Pinpoint the cell where the given text exists, returning its (x, y) midpoint coordinate. 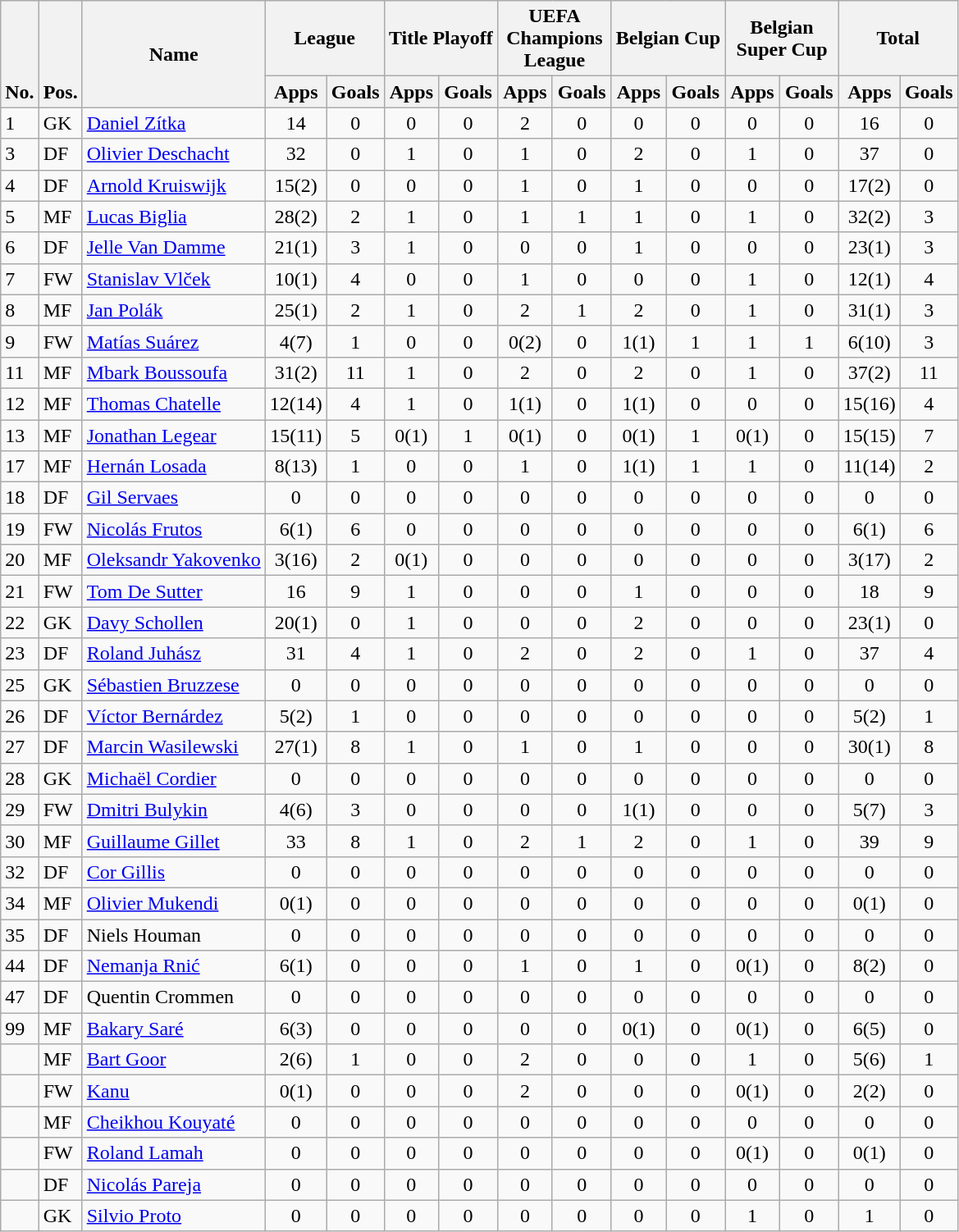
12 (20, 404)
League (325, 39)
5(7) (870, 810)
28 (20, 778)
31(2) (295, 372)
Name (174, 54)
Bakary Saré (174, 1029)
33 (295, 841)
Jelle Van Damme (174, 248)
Daniel Zítka (174, 123)
2(2) (870, 1091)
17 (20, 467)
Nicolás Pareja (174, 1184)
Dmitri Bulykin (174, 810)
Sébastien Bruzzese (174, 685)
12(14) (295, 404)
8(2) (870, 966)
Olivier Deschacht (174, 154)
Víctor Bernárdez (174, 716)
6(5) (870, 1029)
14 (295, 123)
Marcin Wasilewski (174, 747)
Lucas Biglia (174, 217)
44 (20, 966)
37(2) (870, 372)
0(2) (525, 341)
30 (20, 841)
Quentin Crommen (174, 997)
Bart Goor (174, 1060)
35 (20, 934)
Hernán Losada (174, 467)
Davy Schollen (174, 623)
11(14) (870, 467)
Oleksandr Yakovenko (174, 560)
5(6) (870, 1060)
Jonathan Legear (174, 436)
Thomas Chatelle (174, 404)
34 (20, 903)
39 (870, 841)
No. (20, 54)
Nemanja Rnić (174, 966)
15(2) (295, 185)
13 (20, 436)
Gil Servaes (174, 498)
20 (20, 560)
20(1) (295, 623)
30(1) (870, 747)
12(1) (870, 279)
6(3) (295, 1029)
Title Playoff (441, 39)
Silvio Proto (174, 1216)
Arnold Kruiswijk (174, 185)
Jan Polák (174, 310)
47 (20, 997)
23 (20, 654)
6(10) (870, 341)
27(1) (295, 747)
Roland Juhász (174, 654)
Guillaume Gillet (174, 841)
3(16) (295, 560)
Michaël Cordier (174, 778)
Tom De Sutter (174, 591)
Kanu (174, 1091)
17(2) (870, 185)
15(11) (295, 436)
Niels Houman (174, 934)
Mbark Boussoufa (174, 372)
4(7) (295, 341)
Olivier Mukendi (174, 903)
19 (20, 529)
Belgian Cup (668, 39)
15(15) (870, 436)
Total (897, 39)
10(1) (295, 279)
22 (20, 623)
27 (20, 747)
26 (20, 716)
21 (20, 591)
Stanislav Vlček (174, 279)
99 (20, 1029)
2(6) (295, 1060)
31(1) (870, 310)
8(13) (295, 467)
25(1) (295, 310)
Cor Gillis (174, 872)
15(16) (870, 404)
Belgian Super Cup (783, 39)
32(2) (870, 217)
31 (295, 654)
21(1) (295, 248)
25 (20, 685)
3(17) (870, 560)
28(2) (295, 217)
Matías Suárez (174, 341)
Roland Lamah (174, 1153)
UEFA Champions League (555, 39)
Nicolás Frutos (174, 529)
29 (20, 810)
4(6) (295, 810)
Cheikhou Kouyaté (174, 1122)
Pos. (61, 54)
